Return the [x, y] coordinate for the center point of the cell that contains the specified text.  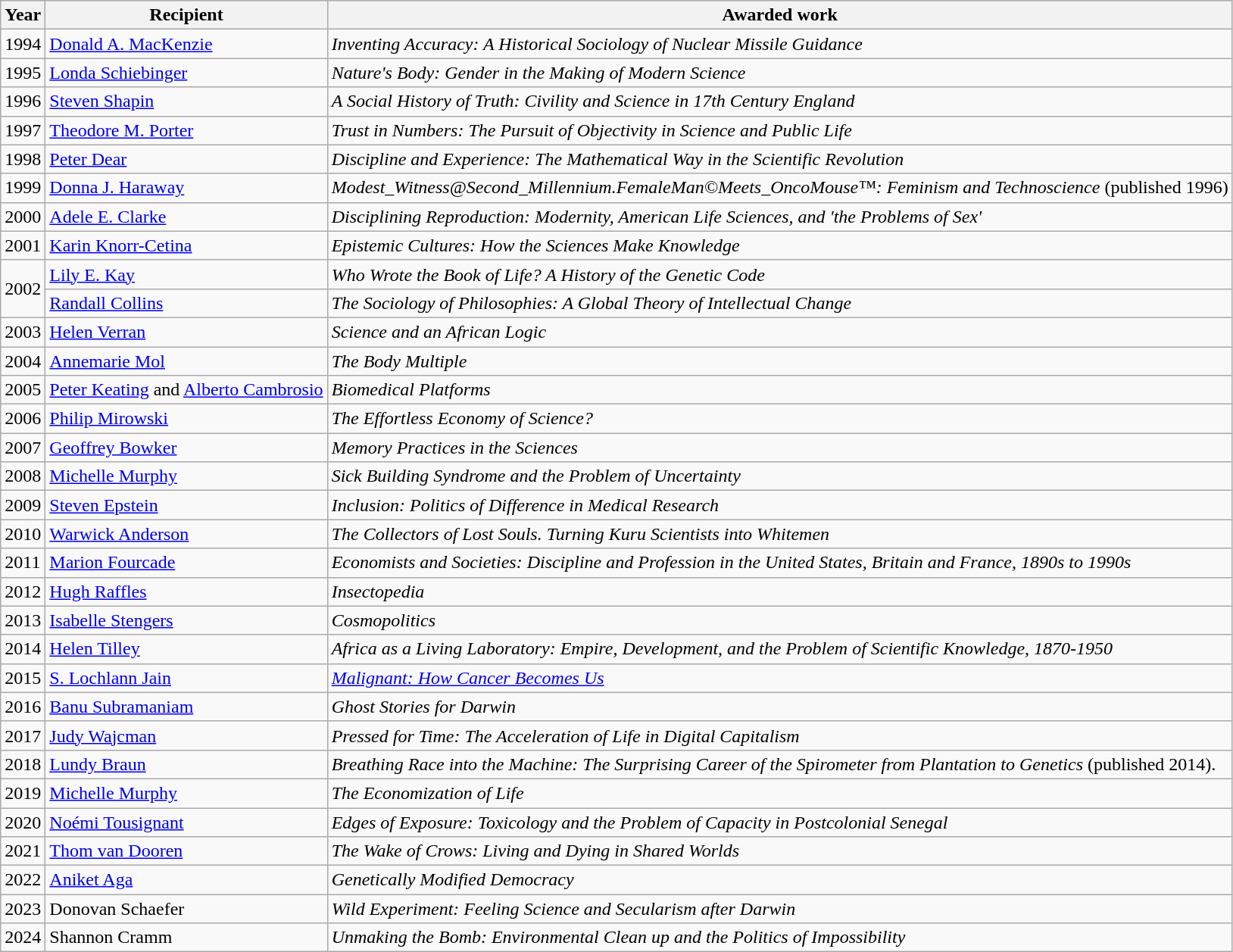
The Collectors of Lost Souls. Turning Kuru Scientists into Whitemen [780, 534]
2002 [23, 289]
Disciplining Reproduction: Modernity, American Life Sciences, and 'the Problems of Sex' [780, 217]
Unmaking the Bomb: Environmental Clean up and the Politics of Impossibility [780, 938]
Breathing Race into the Machine: The Surprising Career of the Spirometer from Plantation to Genetics (published 2014). [780, 764]
S. Lochlann Jain [186, 678]
Nature's Body: Gender in the Making of Modern Science [780, 73]
2010 [23, 534]
Theodore M. Porter [186, 130]
Noémi Tousignant [186, 822]
2011 [23, 563]
Geoffrey Bowker [186, 448]
2003 [23, 332]
Donald A. MacKenzie [186, 44]
Wild Experiment: Feeling Science and Secularism after Darwin [780, 909]
Steven Epstein [186, 505]
2017 [23, 735]
Marion Fourcade [186, 563]
2014 [23, 649]
2020 [23, 822]
Peter Dear [186, 159]
Steven Shapin [186, 101]
Awarded work [780, 15]
Sick Building Syndrome and the Problem of Uncertainty [780, 476]
Donovan Schaefer [186, 909]
Modest_Witness@Second_Millennium.FemaleMan©Meets_OncoMouse™: Feminism and Technoscience (published 1996) [780, 188]
Judy Wajcman [186, 735]
The Body Multiple [780, 361]
Annemarie Mol [186, 361]
The Sociology of Philosophies: A Global Theory of Intellectual Change [780, 303]
Randall Collins [186, 303]
Trust in Numbers: The Pursuit of Objectivity in Science and Public Life [780, 130]
Londa Schiebinger [186, 73]
Epistemic Cultures: How the Sciences Make Knowledge [780, 245]
2009 [23, 505]
Edges of Exposure: Toxicology and the Problem of Capacity in Postcolonial Senegal [780, 822]
2018 [23, 764]
2006 [23, 419]
2013 [23, 620]
2012 [23, 591]
1999 [23, 188]
2024 [23, 938]
2008 [23, 476]
Malignant: How Cancer Becomes Us [780, 678]
2004 [23, 361]
Warwick Anderson [186, 534]
Insectopedia [780, 591]
Economists and Societies: Discipline and Profession in the United States, Britain and France, 1890s to 1990s [780, 563]
1995 [23, 73]
Hugh Raffles [186, 591]
2015 [23, 678]
A Social History of Truth: Civility and Science in 17th Century England [780, 101]
Inventing Accuracy: A Historical Sociology of Nuclear Missile Guidance [780, 44]
2023 [23, 909]
Helen Tilley [186, 649]
Lundy Braun [186, 764]
Cosmopolitics [780, 620]
Isabelle Stengers [186, 620]
Biomedical Platforms [780, 390]
Science and an African Logic [780, 332]
1997 [23, 130]
The Effortless Economy of Science? [780, 419]
2001 [23, 245]
Thom van Dooren [186, 851]
Karin Knorr-Cetina [186, 245]
2021 [23, 851]
1998 [23, 159]
Pressed for Time: The Acceleration of Life in Digital Capitalism [780, 735]
2016 [23, 707]
2000 [23, 217]
Memory Practices in the Sciences [780, 448]
Peter Keating and Alberto Cambrosio [186, 390]
Donna J. Haraway [186, 188]
Adele E. Clarke [186, 217]
Discipline and Experience: The Mathematical Way in the Scientific Revolution [780, 159]
Lily E. Kay [186, 274]
Aniket Aga [186, 880]
Ghost Stories for Darwin [780, 707]
The Economization of Life [780, 793]
2019 [23, 793]
The Wake of Crows: Living and Dying in Shared Worlds [780, 851]
Genetically Modified Democracy [780, 880]
Year [23, 15]
Inclusion: Politics of Difference in Medical Research [780, 505]
Recipient [186, 15]
Shannon Cramm [186, 938]
Who Wrote the Book of Life? A History of the Genetic Code [780, 274]
Helen Verran [186, 332]
1994 [23, 44]
2005 [23, 390]
1996 [23, 101]
Banu Subramaniam [186, 707]
Philip Mirowski [186, 419]
2007 [23, 448]
2022 [23, 880]
Africa as a Living Laboratory: Empire, Development, and the Problem of Scientific Knowledge, 1870-1950 [780, 649]
